Output the [x, y] coordinate of the center of the cell containing the given text.  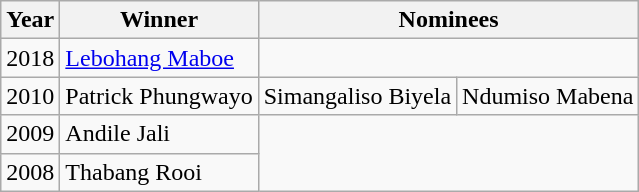
2009 [30, 134]
Winner [159, 20]
Andile Jali [159, 134]
Ndumiso Mabena [548, 96]
Year [30, 20]
Lebohang Maboe [159, 58]
2010 [30, 96]
Nominees [448, 20]
2018 [30, 58]
2008 [30, 172]
Patrick Phungwayo [159, 96]
Thabang Rooi [159, 172]
Simangaliso Biyela [357, 96]
